Detect which cell encompasses the target text, then output its [X, Y] center coordinate. 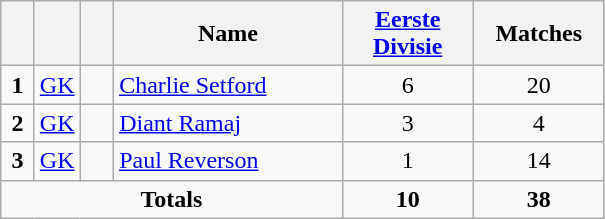
4 [538, 123]
Totals [172, 199]
Charlie Setford [228, 85]
38 [538, 199]
Paul Reverson [228, 161]
Matches [538, 34]
Eerste Divisie [408, 34]
Name [228, 34]
2 [18, 123]
20 [538, 85]
6 [408, 85]
14 [538, 161]
Diant Ramaj [228, 123]
10 [408, 199]
